Return the (X, Y) coordinate for the center point of the cell that contains the specified text.  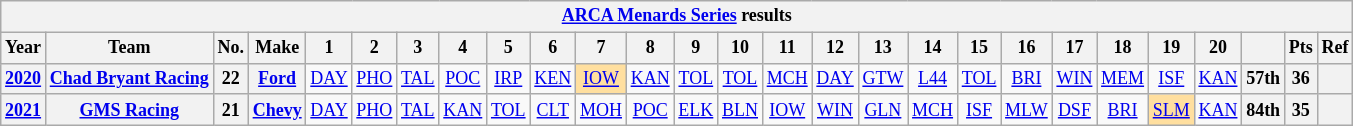
35 (1300, 110)
MEM (1123, 78)
BLN (740, 110)
2 (374, 48)
9 (696, 48)
7 (602, 48)
8 (650, 48)
13 (883, 48)
15 (978, 48)
11 (787, 48)
20 (1218, 48)
4 (463, 48)
5 (508, 48)
Make (277, 48)
12 (835, 48)
Pts (1300, 48)
GLN (883, 110)
MLW (1026, 110)
17 (1074, 48)
No. (230, 48)
GMS Racing (129, 110)
3 (418, 48)
14 (933, 48)
MOH (602, 110)
10 (740, 48)
IRP (508, 78)
21 (230, 110)
Ford (277, 78)
19 (1171, 48)
Year (24, 48)
2020 (24, 78)
ARCA Menards Series results (677, 16)
L44 (933, 78)
36 (1300, 78)
ELK (696, 110)
1 (329, 48)
GTW (883, 78)
Chevy (277, 110)
Team (129, 48)
84th (1264, 110)
57th (1264, 78)
SLM (1171, 110)
16 (1026, 48)
6 (553, 48)
DSF (1074, 110)
CLT (553, 110)
KEN (553, 78)
18 (1123, 48)
22 (230, 78)
Chad Bryant Racing (129, 78)
2021 (24, 110)
Ref (1335, 48)
